Pinpoint the cell where the given text exists, returning its [x, y] midpoint coordinate. 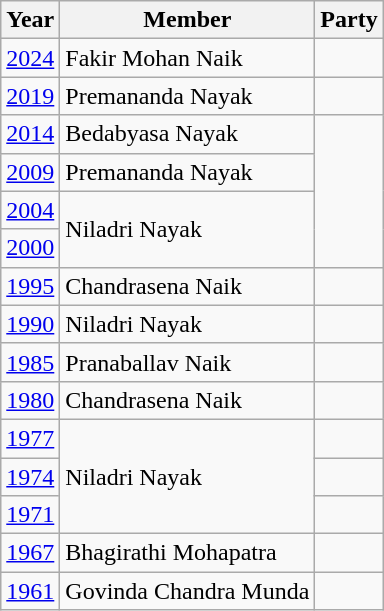
1985 [30, 362]
Govinda Chandra Munda [188, 591]
2019 [30, 96]
1961 [30, 591]
2004 [30, 210]
Bedabyasa Nayak [188, 134]
1990 [30, 324]
1980 [30, 400]
2014 [30, 134]
Year [30, 20]
Party [349, 20]
2024 [30, 58]
2000 [30, 248]
1974 [30, 477]
2009 [30, 172]
Pranaballav Naik [188, 362]
Member [188, 20]
1967 [30, 553]
1995 [30, 286]
1977 [30, 438]
Bhagirathi Mohapatra [188, 553]
Fakir Mohan Naik [188, 58]
1971 [30, 515]
